Identify which cell holds the provided text, then report its [x, y] central coordinate. 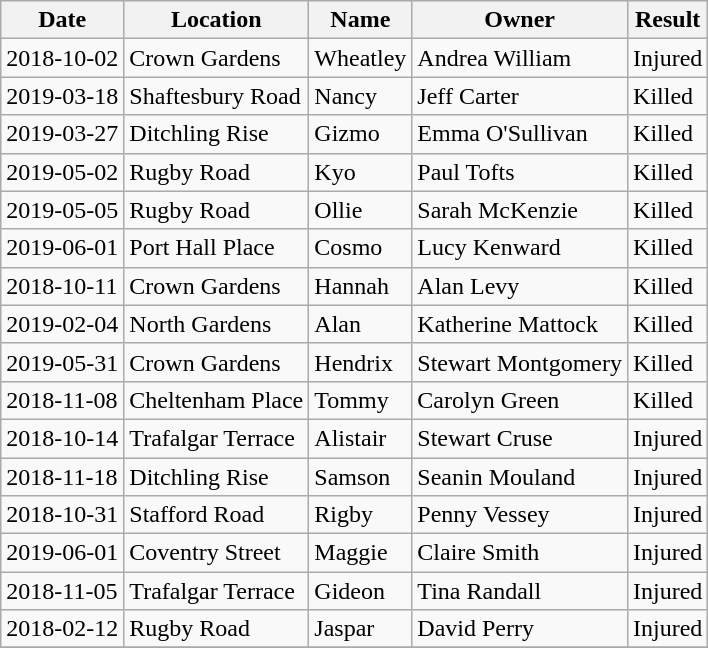
Cosmo [360, 248]
Seanin Mouland [520, 477]
Result [668, 20]
Claire Smith [520, 553]
Kyo [360, 172]
Samson [360, 477]
North Gardens [216, 324]
Stewart Cruse [520, 438]
Alistair [360, 438]
2018-11-08 [62, 400]
2019-05-02 [62, 172]
Hendrix [360, 362]
2019-05-05 [62, 210]
Owner [520, 20]
Sarah McKenzie [520, 210]
Location [216, 20]
Tina Randall [520, 591]
Stafford Road [216, 515]
2018-11-05 [62, 591]
2018-10-11 [62, 286]
Jaspar [360, 629]
Emma O'Sullivan [520, 134]
Andrea William [520, 58]
2018-10-31 [62, 515]
2019-03-27 [62, 134]
Shaftesbury Road [216, 96]
Hannah [360, 286]
Alan Levy [520, 286]
Jeff Carter [520, 96]
Gideon [360, 591]
Alan [360, 324]
2019-05-31 [62, 362]
2018-10-14 [62, 438]
Nancy [360, 96]
Carolyn Green [520, 400]
Katherine Mattock [520, 324]
Ollie [360, 210]
Tommy [360, 400]
2018-11-18 [62, 477]
Date [62, 20]
Penny Vessey [520, 515]
Stewart Montgomery [520, 362]
Paul Tofts [520, 172]
2018-10-02 [62, 58]
Gizmo [360, 134]
2019-02-04 [62, 324]
Name [360, 20]
Coventry Street [216, 553]
Lucy Kenward [520, 248]
Maggie [360, 553]
Port Hall Place [216, 248]
Cheltenham Place [216, 400]
David Perry [520, 629]
Rigby [360, 515]
2019-03-18 [62, 96]
2018-02-12 [62, 629]
Wheatley [360, 58]
